Locate the cell with the specified text and output its [X, Y] center coordinate. 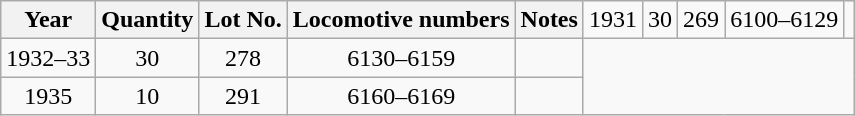
269 [702, 20]
1935 [48, 96]
Notes [549, 20]
1931 [612, 20]
291 [243, 96]
Locomotive numbers [401, 20]
6130–6159 [401, 58]
Year [48, 20]
6160–6169 [401, 96]
Lot No. [243, 20]
10 [148, 96]
278 [243, 58]
6100–6129 [784, 20]
1932–33 [48, 58]
Quantity [148, 20]
